For the text-containing cell, return its midpoint in [X, Y] coordinate format. 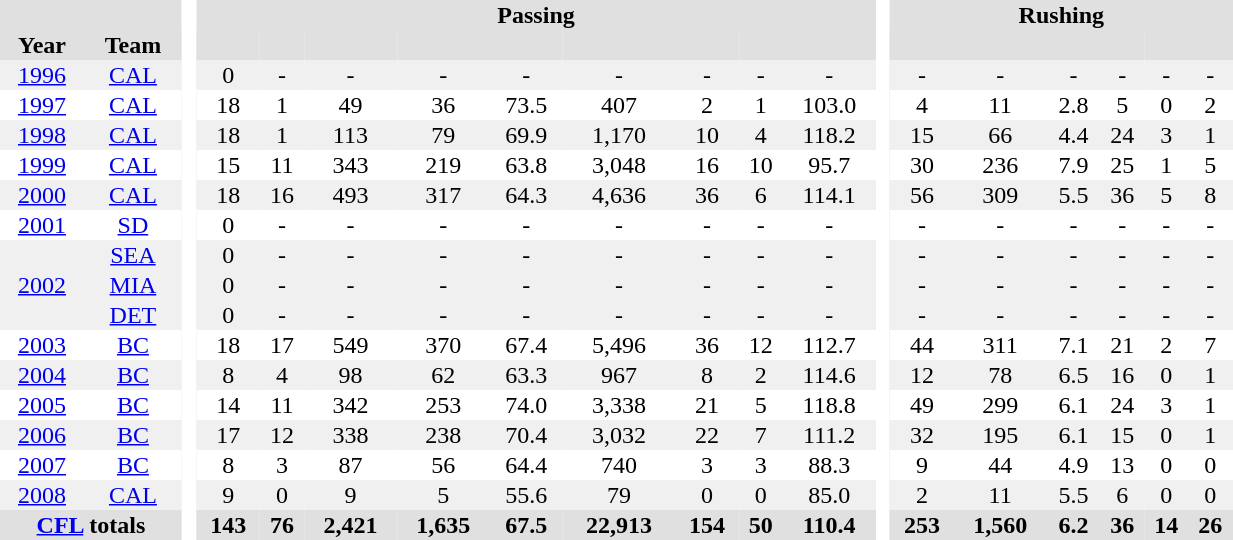
1,635 [444, 525]
407 [619, 105]
219 [444, 165]
63.8 [526, 165]
549 [350, 345]
13 [1122, 465]
69.9 [526, 135]
7.9 [1074, 165]
2006 [42, 435]
67.4 [526, 345]
3,032 [619, 435]
CFL totals [91, 525]
1999 [42, 165]
Rushing [1061, 15]
195 [1000, 435]
238 [444, 435]
370 [444, 345]
118.8 [830, 405]
309 [1000, 195]
112.7 [830, 345]
1996 [42, 75]
3,338 [619, 405]
111.2 [830, 435]
1997 [42, 105]
740 [619, 465]
2000 [42, 195]
317 [444, 195]
64.3 [526, 195]
311 [1000, 345]
Passing [536, 15]
2005 [42, 405]
967 [619, 375]
2004 [42, 375]
236 [1000, 165]
343 [350, 165]
110.4 [830, 525]
95.7 [830, 165]
76 [282, 525]
4.9 [1074, 465]
MIA [133, 285]
Team [133, 45]
55.6 [526, 495]
7.1 [1074, 345]
22,913 [619, 525]
6.5 [1074, 375]
78 [1000, 375]
74.0 [526, 405]
85.0 [830, 495]
493 [350, 195]
2.8 [1074, 105]
62 [444, 375]
Year [42, 45]
118.2 [830, 135]
338 [350, 435]
2008 [42, 495]
73.5 [526, 105]
66 [1000, 135]
25 [1122, 165]
SEA [133, 255]
3,048 [619, 165]
88.3 [830, 465]
64.4 [526, 465]
70.4 [526, 435]
2,421 [350, 525]
4.4 [1074, 135]
2001 [42, 225]
67.5 [526, 525]
26 [1210, 525]
63.3 [526, 375]
143 [229, 525]
2002 [42, 285]
1998 [42, 135]
50 [761, 525]
SD [133, 225]
98 [350, 375]
154 [707, 525]
113 [350, 135]
1,560 [1000, 525]
22 [707, 435]
DET [133, 315]
1,170 [619, 135]
87 [350, 465]
114.6 [830, 375]
6.2 [1074, 525]
5,496 [619, 345]
299 [1000, 405]
2003 [42, 345]
114.1 [830, 195]
342 [350, 405]
4,636 [619, 195]
32 [922, 435]
103.0 [830, 105]
2007 [42, 465]
30 [922, 165]
